Find where the given text appears and provide that cell's center as [X, Y] coordinate. 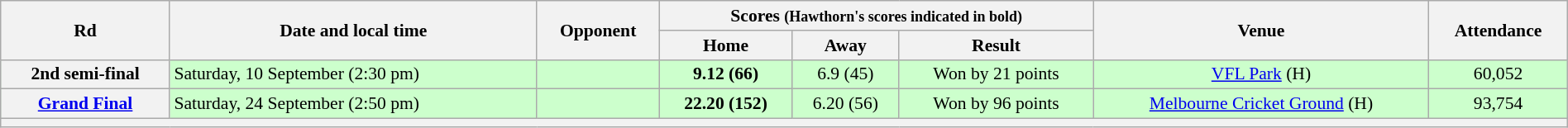
Melbourne Cricket Ground (H) [1261, 104]
VFL Park (H) [1261, 74]
Result [996, 45]
22.20 (152) [725, 104]
9.12 (66) [725, 74]
Won by 21 points [996, 74]
6.9 (45) [845, 74]
Away [845, 45]
Venue [1261, 30]
Won by 96 points [996, 104]
Opponent [598, 30]
Attendance [1499, 30]
2nd semi-final [86, 74]
6.20 (56) [845, 104]
93,754 [1499, 104]
Date and local time [353, 30]
60,052 [1499, 74]
Grand Final [86, 104]
Rd [86, 30]
Saturday, 10 September (2:30 pm) [353, 74]
Saturday, 24 September (2:50 pm) [353, 104]
Scores (Hawthorn's scores indicated in bold) [877, 16]
Home [725, 45]
